Pinpoint the cell where the given text exists, returning its (x, y) midpoint coordinate. 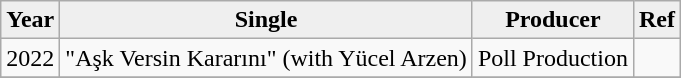
Year (30, 20)
Producer (552, 20)
2022 (30, 58)
"Aşk Versin Kararını" (with Yücel Arzen) (266, 58)
Poll Production (552, 58)
Ref (656, 20)
Single (266, 20)
